Find where the given text appears and provide that cell's center as [X, Y] coordinate. 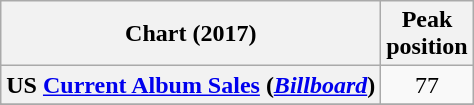
Peakposition [427, 34]
Chart (2017) [191, 34]
77 [427, 85]
US Current Album Sales (Billboard) [191, 85]
